From the cell containing the given text, extract its center point as (X, Y) coordinate. 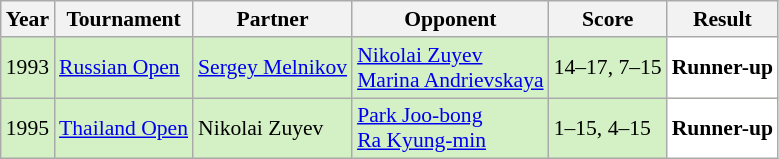
Tournament (124, 19)
1993 (28, 68)
Opponent (450, 19)
Park Joo-bong Ra Kyung-min (450, 128)
1–15, 4–15 (608, 128)
Year (28, 19)
Nikolai Zuyev (272, 128)
1995 (28, 128)
Partner (272, 19)
Nikolai Zuyev Marina Andrievskaya (450, 68)
Score (608, 19)
Result (722, 19)
Thailand Open (124, 128)
Russian Open (124, 68)
Sergey Melnikov (272, 68)
14–17, 7–15 (608, 68)
